Capture the cell that displays the provided text and extract its [x, y] central coordinate. 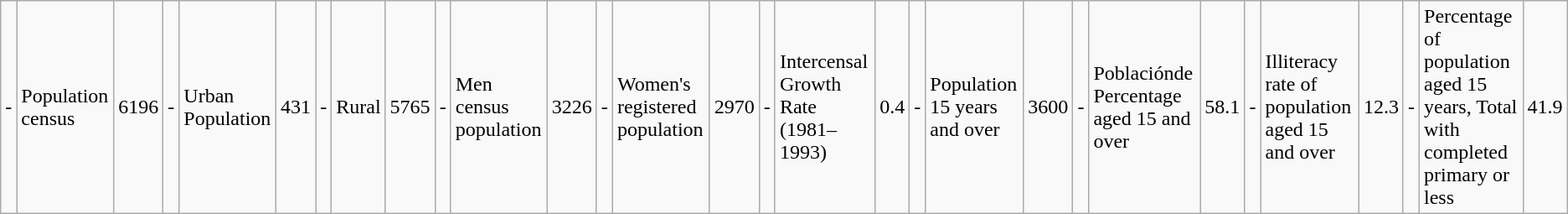
Poblaciónde Percentage aged 15 and over [1144, 107]
6196 [139, 107]
2970 [734, 107]
Urban Population [228, 107]
5765 [410, 107]
Intercensal Growth Rate (1981–1993) [824, 107]
3226 [571, 107]
3600 [1049, 107]
Women's registered population [661, 107]
431 [297, 107]
12.3 [1380, 107]
Illiteracy rate of population aged 15 and over [1310, 107]
58.1 [1223, 107]
Population census [65, 107]
Men census population [499, 107]
Percentage of population aged 15 years, Total with completed primary or less [1472, 107]
Rural [358, 107]
Population 15 years and over [975, 107]
0.4 [893, 107]
41.9 [1545, 107]
